For the text-containing cell, return its midpoint in (x, y) coordinate format. 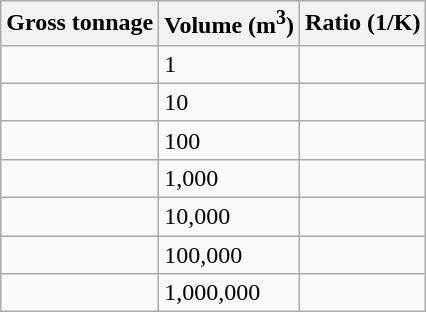
100,000 (230, 255)
Gross tonnage (80, 24)
10 (230, 102)
1 (230, 64)
Ratio (1/K) (363, 24)
100 (230, 140)
1,000 (230, 178)
1,000,000 (230, 293)
Volume (m3) (230, 24)
10,000 (230, 217)
